For the text-containing cell, return its midpoint in [X, Y] coordinate format. 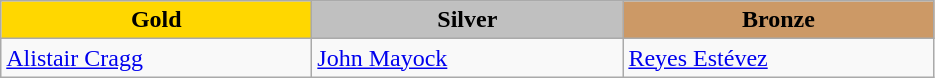
Silver [468, 20]
Reyes Estévez [778, 58]
John Mayock [468, 58]
Alistair Cragg [156, 58]
Bronze [778, 20]
Gold [156, 20]
